Locate the cell with the specified text and output its (X, Y) center coordinate. 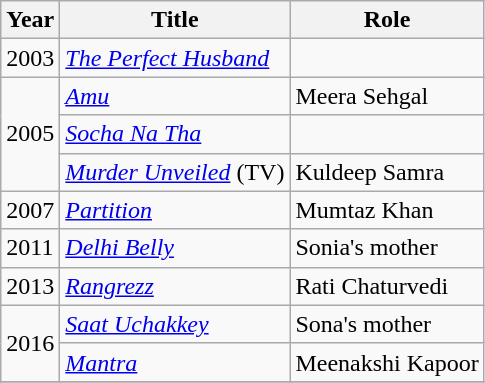
Year (30, 20)
Rangrezz (175, 286)
Rati Chaturvedi (387, 286)
Meenakshi Kapoor (387, 362)
Sonia's mother (387, 248)
Saat Uchakkey (175, 324)
Meera Sehgal (387, 96)
Socha Na Tha (175, 134)
2013 (30, 286)
Mantra (175, 362)
Delhi Belly (175, 248)
Title (175, 20)
Amu (175, 96)
Murder Unveiled (TV) (175, 172)
2011 (30, 248)
Mumtaz Khan (387, 210)
2005 (30, 134)
Kuldeep Samra (387, 172)
2016 (30, 343)
Partition (175, 210)
The Perfect Husband (175, 58)
2007 (30, 210)
2003 (30, 58)
Sona's mother (387, 324)
Role (387, 20)
